Locate the cell with the specified text and output its (X, Y) center coordinate. 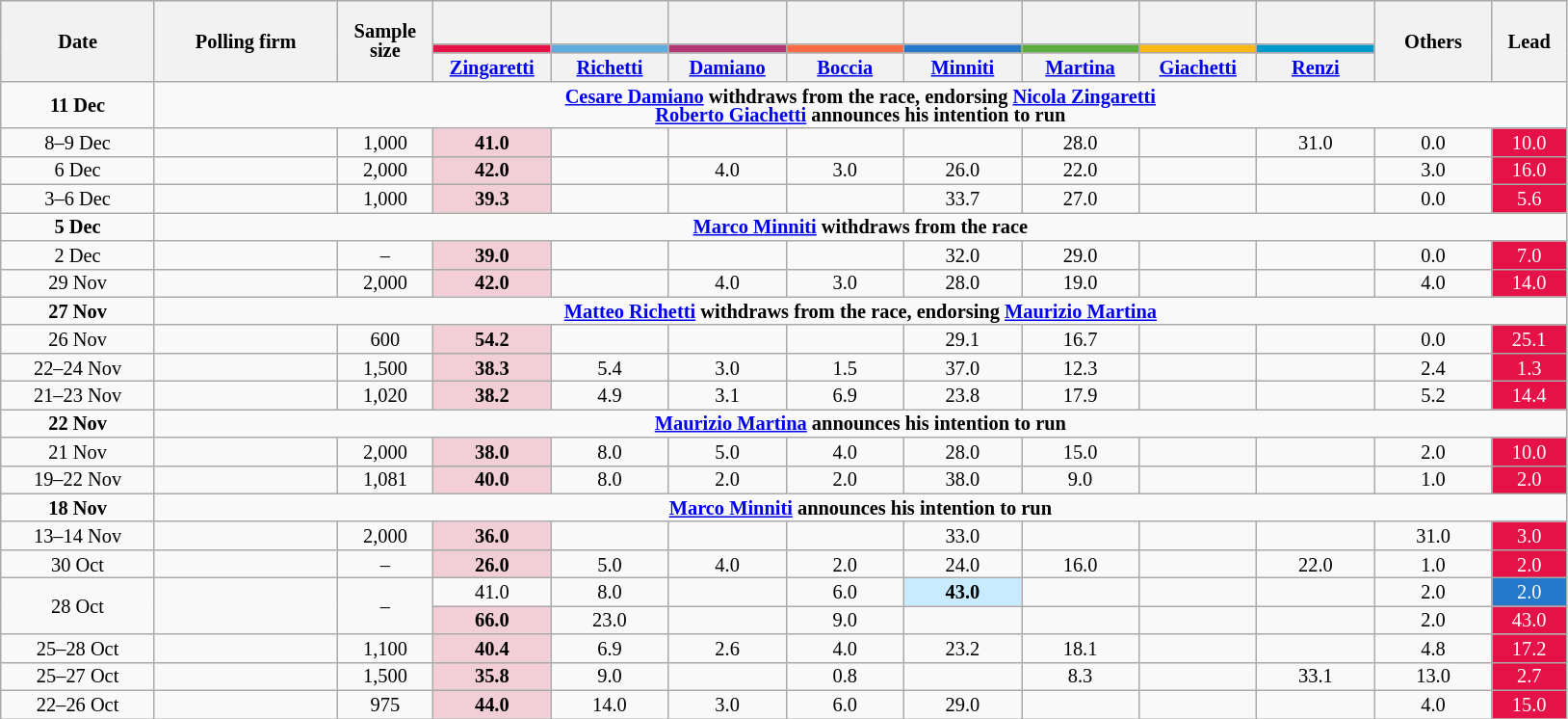
2.6 (727, 648)
975 (385, 704)
1,081 (385, 480)
28 Oct (78, 605)
Maurizio Martina announces his intention to run (860, 422)
13.0 (1433, 677)
19.0 (1080, 283)
33.7 (962, 199)
Damiano (727, 67)
54.2 (492, 339)
21 Nov (78, 451)
21–23 Nov (78, 395)
8.3 (1080, 677)
27.0 (1080, 199)
16.7 (1080, 339)
13–14 Nov (78, 536)
33.1 (1316, 677)
17.2 (1529, 648)
32.0 (962, 254)
5.2 (1433, 395)
Lead (1529, 40)
25–27 Oct (78, 677)
Marco Minniti withdraws from the race (860, 226)
1.3 (1529, 366)
Others (1433, 40)
6 Dec (78, 170)
4.9 (610, 395)
Martina (1080, 67)
39.0 (492, 254)
40.0 (492, 480)
25–28 Oct (78, 648)
Minniti (962, 67)
23.2 (962, 648)
17.9 (1080, 395)
18.1 (1080, 648)
11 Dec (78, 104)
38.2 (492, 395)
8–9 Dec (78, 143)
29.1 (962, 339)
600 (385, 339)
35.8 (492, 677)
1,020 (385, 395)
22–26 Oct (78, 704)
14.4 (1529, 395)
2.4 (1433, 366)
22 Nov (78, 422)
30 Oct (78, 563)
23.8 (962, 395)
Cesare Damiano withdraws from the race, endorsing Nicola ZingarettiRoberto Giachetti announces his intention to run (860, 104)
5.6 (1529, 199)
4.8 (1433, 648)
33.0 (962, 536)
40.4 (492, 648)
1.5 (845, 366)
1,100 (385, 648)
Polling firm (246, 40)
Matteo Richetti withdraws from the race, endorsing Maurizio Martina (860, 310)
3.1 (727, 395)
37.0 (962, 366)
18 Nov (78, 507)
Zingaretti (492, 67)
2 Dec (78, 254)
0.8 (845, 677)
Boccia (845, 67)
2.7 (1529, 677)
Sample size (385, 40)
12.3 (1080, 366)
Marco Minniti announces his intention to run (860, 507)
Richetti (610, 67)
5.4 (610, 366)
Renzi (1316, 67)
25.1 (1529, 339)
19–22 Nov (78, 480)
66.0 (492, 619)
36.0 (492, 536)
24.0 (962, 563)
3–6 Dec (78, 199)
23.0 (610, 619)
7.0 (1529, 254)
22–24 Nov (78, 366)
Giachetti (1198, 67)
39.3 (492, 199)
5 Dec (78, 226)
Date (78, 40)
29 Nov (78, 283)
27 Nov (78, 310)
26 Nov (78, 339)
44.0 (492, 704)
38.3 (492, 366)
